Search for the cell housing the specified text and yield its (X, Y) center coordinate. 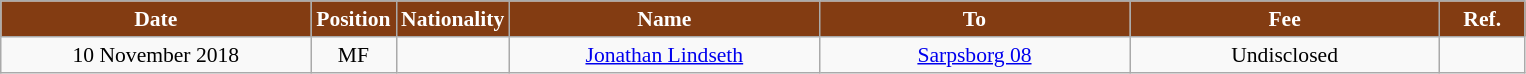
MF (354, 55)
Name (664, 19)
Position (354, 19)
Jonathan Lindseth (664, 55)
To (974, 19)
Undisclosed (1285, 55)
Nationality (452, 19)
Ref. (1482, 19)
Sarpsborg 08 (974, 55)
Date (156, 19)
10 November 2018 (156, 55)
Fee (1285, 19)
